Return (x, y) of the center of cell containing provided text 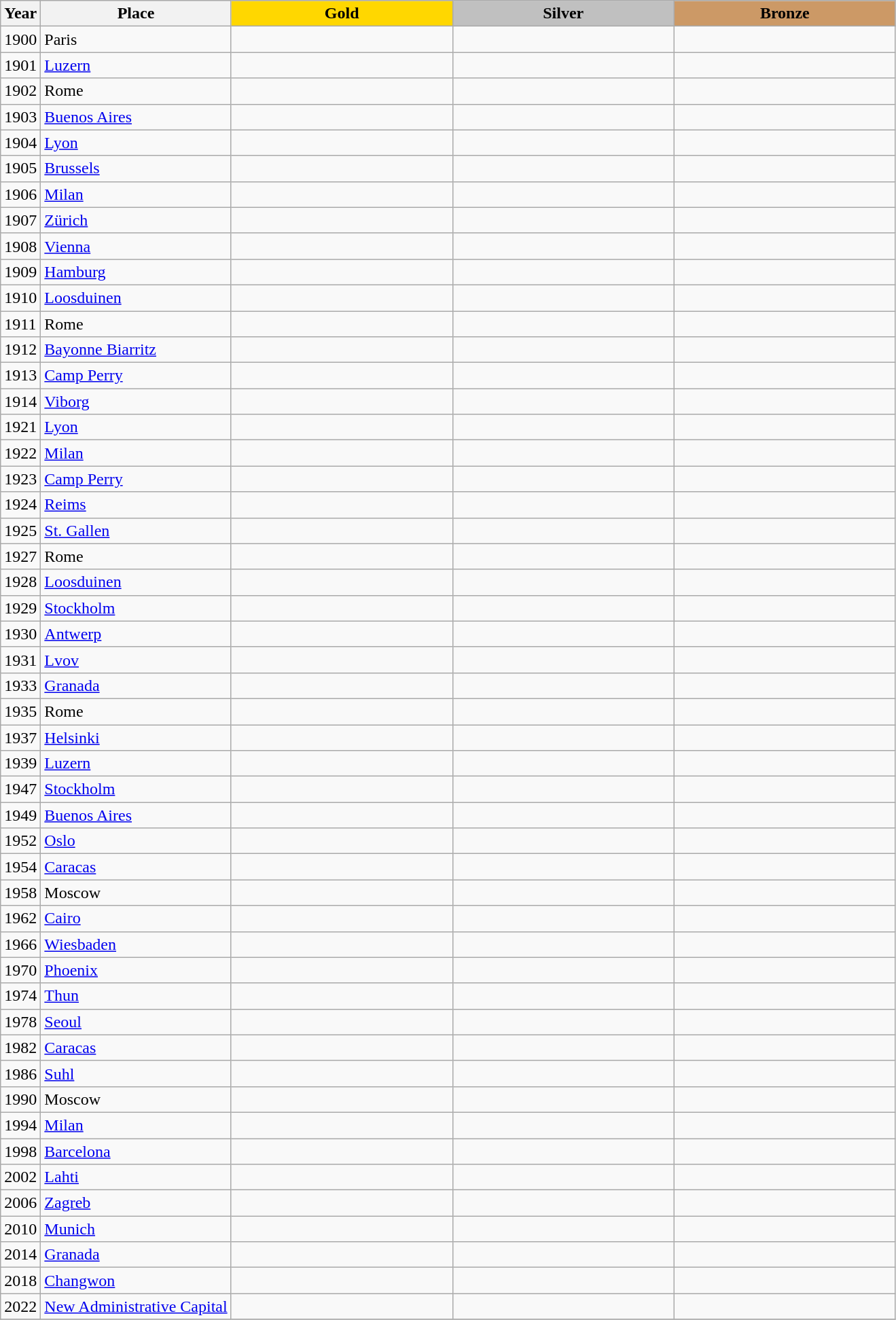
Year (20, 14)
Reims (136, 505)
1962 (20, 918)
1924 (20, 505)
1974 (20, 996)
1952 (20, 841)
1914 (20, 402)
1906 (20, 194)
2002 (20, 1177)
1947 (20, 789)
Gold (342, 14)
2014 (20, 1255)
1935 (20, 711)
Zagreb (136, 1203)
1954 (20, 867)
1903 (20, 117)
2006 (20, 1203)
1910 (20, 298)
Place (136, 14)
1905 (20, 168)
1982 (20, 1048)
Oslo (136, 841)
1931 (20, 660)
New Administrative Capital (136, 1306)
1928 (20, 582)
Phoenix (136, 970)
1922 (20, 453)
Munich (136, 1229)
Changwon (136, 1281)
1921 (20, 427)
1933 (20, 685)
1913 (20, 376)
1911 (20, 324)
Wiesbaden (136, 944)
2018 (20, 1281)
2022 (20, 1306)
Hamburg (136, 272)
1927 (20, 556)
1939 (20, 764)
Lvov (136, 660)
1904 (20, 143)
1958 (20, 893)
1901 (20, 65)
Seoul (136, 1022)
1925 (20, 531)
1912 (20, 350)
Bronze (785, 14)
Vienna (136, 246)
2010 (20, 1229)
1970 (20, 970)
Cairo (136, 918)
St. Gallen (136, 531)
Thun (136, 996)
Suhl (136, 1073)
Bayonne Biarritz (136, 350)
1930 (20, 634)
Antwerp (136, 634)
Paris (136, 39)
1949 (20, 815)
Brussels (136, 168)
Helsinki (136, 737)
1966 (20, 944)
1998 (20, 1152)
1923 (20, 479)
1994 (20, 1125)
1990 (20, 1099)
Lahti (136, 1177)
Zürich (136, 220)
1907 (20, 220)
1937 (20, 737)
Barcelona (136, 1152)
1908 (20, 246)
Silver (563, 14)
1902 (20, 91)
Viborg (136, 402)
1978 (20, 1022)
1909 (20, 272)
1986 (20, 1073)
1900 (20, 39)
1929 (20, 608)
